Return the [x, y] coordinate for the center point of the cell that contains the specified text.  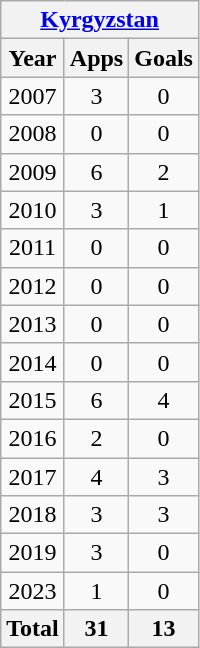
2011 [33, 248]
Kyrgyzstan [100, 20]
2023 [33, 591]
31 [96, 629]
2013 [33, 324]
13 [164, 629]
2019 [33, 553]
Year [33, 58]
Apps [96, 58]
2016 [33, 438]
Goals [164, 58]
2009 [33, 172]
2010 [33, 210]
2008 [33, 134]
Total [33, 629]
2017 [33, 477]
2015 [33, 400]
2012 [33, 286]
2014 [33, 362]
2007 [33, 96]
2018 [33, 515]
